Search for the cell housing the specified text and yield its [X, Y] center coordinate. 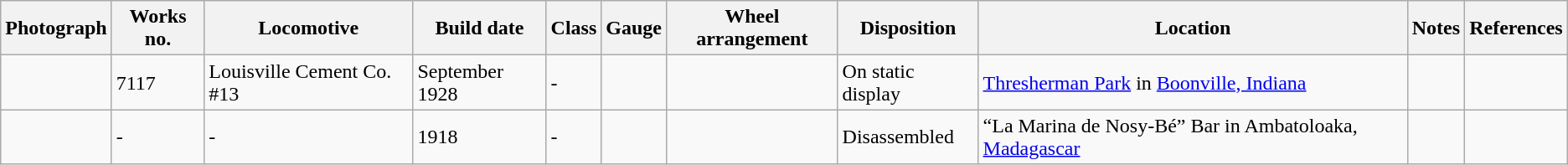
Locomotive [308, 28]
On static display [908, 82]
Disassembled [908, 137]
Location [1193, 28]
Disposition [908, 28]
Photograph [56, 28]
1918 [479, 137]
Thresherman Park in Boonville, Indiana [1193, 82]
Notes [1436, 28]
Build date [479, 28]
Gauge [634, 28]
Louisville Cement Co. #13 [308, 82]
“La Marina de Nosy-Bé” Bar in Ambatoloaka, Madagascar [1193, 137]
References [1516, 28]
Works no. [157, 28]
September 1928 [479, 82]
Class [574, 28]
7117 [157, 82]
Wheel arrangement [752, 28]
